Detect which cell encompasses the target text, then output its [X, Y] center coordinate. 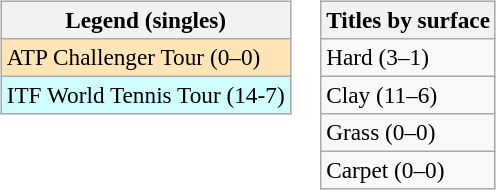
Grass (0–0) [408, 133]
Titles by surface [408, 20]
ATP Challenger Tour (0–0) [146, 57]
ITF World Tennis Tour (14-7) [146, 95]
Legend (singles) [146, 20]
Clay (11–6) [408, 95]
Carpet (0–0) [408, 171]
Hard (3–1) [408, 57]
